Return (x, y) of the center of cell containing provided text 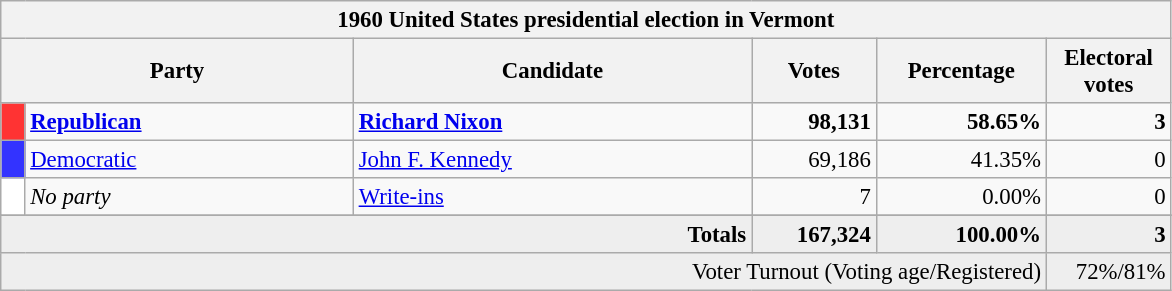
Percentage (961, 72)
Votes (814, 72)
69,186 (814, 160)
Write-ins (552, 197)
Democratic (189, 160)
167,324 (814, 235)
No party (189, 197)
Republican (189, 122)
Party (178, 72)
1960 United States presidential election in Vermont (586, 20)
Totals (376, 235)
Richard Nixon (552, 122)
John F. Kennedy (552, 160)
7 (814, 197)
41.35% (961, 160)
100.00% (961, 235)
0.00% (961, 197)
Candidate (552, 72)
98,131 (814, 122)
Electoral votes (1108, 72)
58.65% (961, 122)
